Scan for the cell matching the given text and deliver its (x, y) coordinate at center. 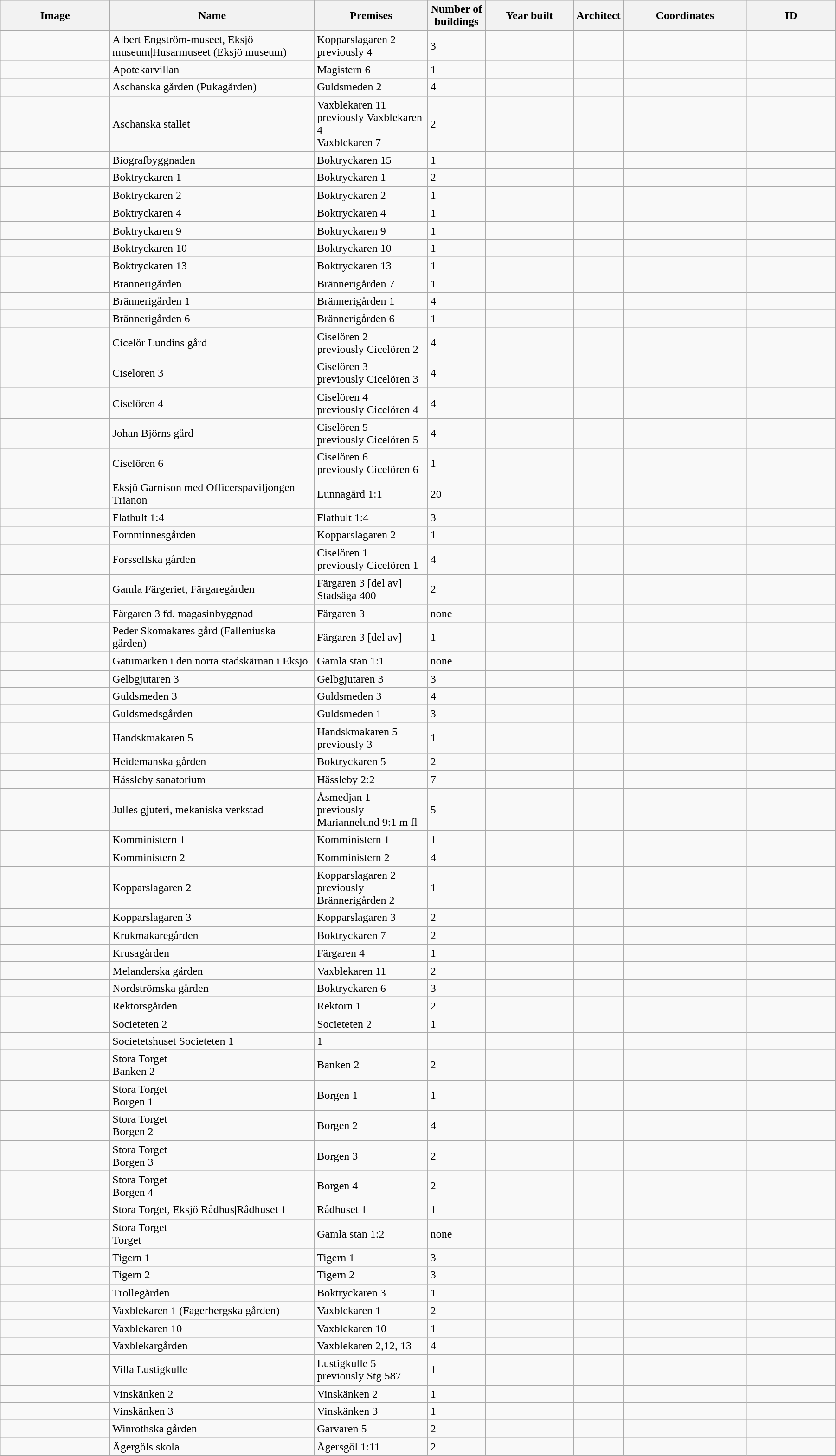
Forssellska gården (212, 559)
Brännerigården 7 (371, 283)
Stora TorgetBanken 2 (212, 1066)
Lustigkulle 5previously Stg 587 (371, 1370)
Coordinates (685, 16)
Ciselören 3previously Cicelören 3 (371, 373)
Nordströmska gården (212, 988)
Stora TorgetBorgen 3 (212, 1156)
Ciselören 4previously Cicelören 4 (371, 403)
Borgen 4 (371, 1186)
7 (457, 779)
Vaxblekaren 2,12, 13 (371, 1346)
Stora TorgetBorgen 2 (212, 1126)
Winrothska gården (212, 1429)
Rektorn 1 (371, 1006)
Magistern 6 (371, 70)
Färgaren 3 (371, 613)
Brännerigården (212, 283)
Vaxblekaren 1 (371, 1310)
Stora TorgetBorgen 1 (212, 1095)
Boktryckaren 3 (371, 1293)
Ciselören 2previously Cicelören 2 (371, 343)
Ägersgöl 1:11 (371, 1447)
Boktryckaren 7 (371, 935)
Vaxblekaren 11previously Vaxblekaren 4Vaxblekaren 7 (371, 123)
Handskmakaren 5 (212, 738)
Julles gjuteri, mekaniska verkstad (212, 810)
Apotekarvillan (212, 70)
Handskmakaren 5previously 3 (371, 738)
Hässleby sanatorium (212, 779)
5 (457, 810)
Premises (371, 16)
Aschanska gården (Pukagården) (212, 87)
Year built (530, 16)
Vaxblekargården (212, 1346)
Rådhuset 1 (371, 1210)
Societetshuset Societeten 1 (212, 1041)
Name (212, 16)
Trollegården (212, 1293)
Gatumarken i den norra stadskärnan i Eksjö (212, 661)
Number ofbuildings (457, 16)
Garvaren 5 (371, 1429)
Vaxblekaren 11 (371, 971)
Image (55, 16)
Krusagården (212, 953)
Stora TorgetBorgen 4 (212, 1186)
Lunnagård 1:1 (371, 493)
Stora TorgetTorget (212, 1233)
Fornminnesgården (212, 535)
Ciselören 5previously Cicelören 5 (371, 433)
Aschanska stallet (212, 123)
Ciselören 6 (212, 464)
Färgaren 3 [del av]Stadsäga 400 (371, 589)
Boktryckaren 5 (371, 762)
Kopparslagaren 2previously Brännerigården 2 (371, 888)
Albert Engström-museet, Eksjö museum|Husarmuseet (Eksjö museum) (212, 45)
Hässleby 2:2 (371, 779)
Banken 2 (371, 1066)
Ciselören 4 (212, 403)
Melanderska gården (212, 971)
Färgaren 3 [del av] (371, 637)
ID (791, 16)
Heidemanska gården (212, 762)
Rektorsgården (212, 1006)
Ciselören 3 (212, 373)
Gamla Färgeriet, Färgaregården (212, 589)
Johan Björns gård (212, 433)
Ägergöls skola (212, 1447)
Eksjö Garnison med Officerspaviljongen Trianon (212, 493)
Guldsmeden 2 (371, 87)
Boktryckaren 6 (371, 988)
Borgen 1 (371, 1095)
Guldsmedsgården (212, 714)
Ciselören 1previously Cicelören 1 (371, 559)
Gamla stan 1:1 (371, 661)
Färgaren 4 (371, 953)
Cicelör Lundins gård (212, 343)
Biografbyggnaden (212, 160)
Ciselören 6previously Cicelören 6 (371, 464)
Kopparslagaren 2previously 4 (371, 45)
Stora Torget, Eksjö Rådhus|Rådhuset 1 (212, 1210)
Färgaren 3 fd. magasinbyggnad (212, 613)
Vaxblekaren 1 (Fagerbergska gården) (212, 1310)
Krukmakaregården (212, 935)
Borgen 3 (371, 1156)
Architect (598, 16)
Borgen 2 (371, 1126)
Villa Lustigkulle (212, 1370)
Boktryckaren 15 (371, 160)
20 (457, 493)
Guldsmeden 1 (371, 714)
Åsmedjan 1previously Mariannelund 9:1 m fl (371, 810)
Peder Skomakares gård (Falleniuska gården) (212, 637)
Gamla stan 1:2 (371, 1233)
